Identify which cell holds the provided text, then report its [X, Y] central coordinate. 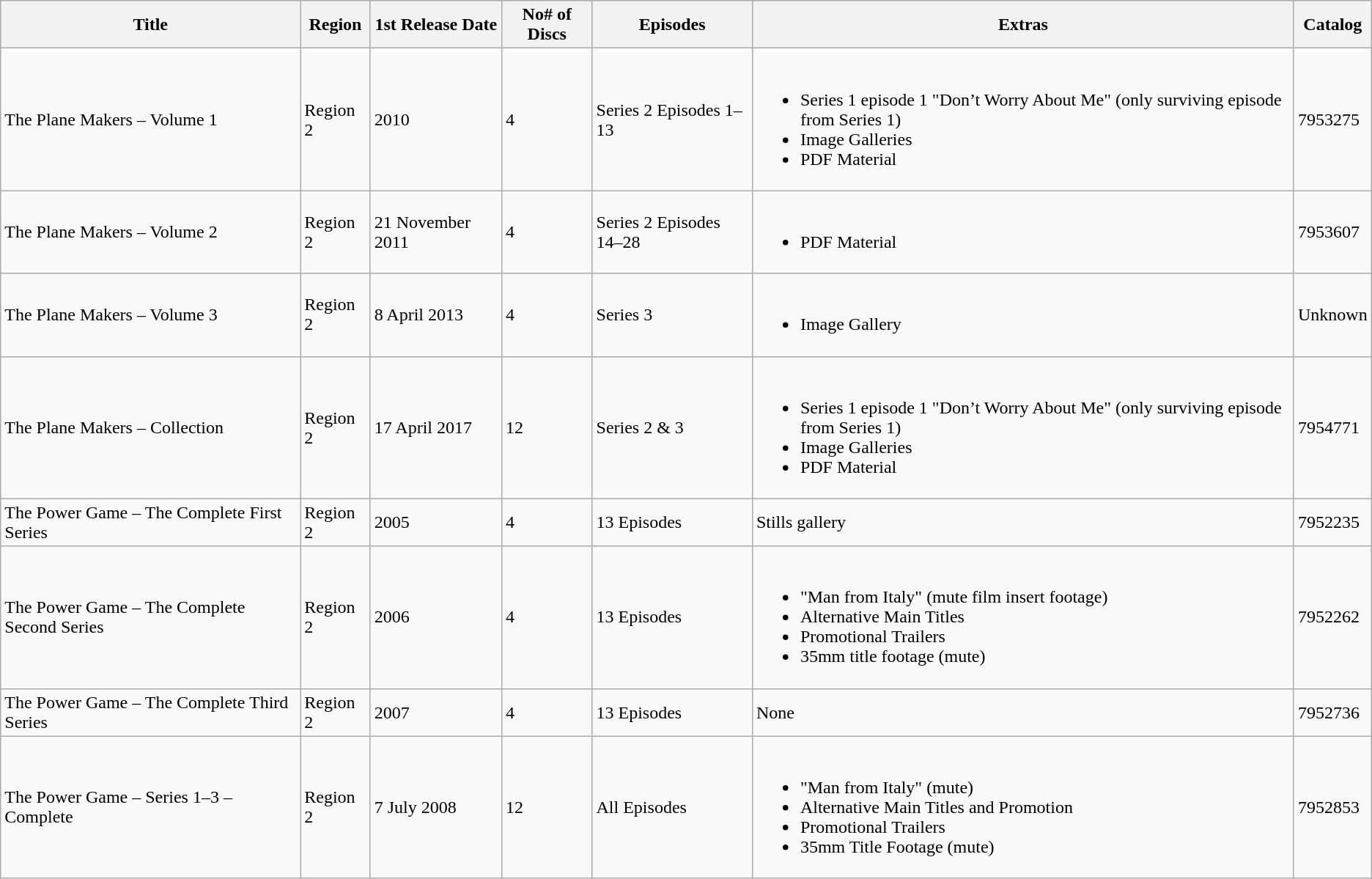
Series 2 Episodes 14–28 [672, 232]
The Plane Makers – Volume 3 [151, 315]
PDF Material [1023, 232]
Title [151, 25]
The Plane Makers – Collection [151, 427]
"Man from Italy" (mute film insert footage)Alternative Main TitlesPromotional Trailers35mm title footage (mute) [1023, 617]
Series 2 & 3 [672, 427]
7952736 [1332, 713]
The Plane Makers – Volume 2 [151, 232]
Series 3 [672, 315]
The Power Game – The Complete Second Series [151, 617]
The Power Game – The Complete Third Series [151, 713]
7952235 [1332, 522]
7954771 [1332, 427]
Stills gallery [1023, 522]
The Power Game – Series 1–3 – Complete [151, 807]
7952853 [1332, 807]
Extras [1023, 25]
17 April 2017 [435, 427]
2006 [435, 617]
None [1023, 713]
"Man from Italy" (mute)Alternative Main Titles and PromotionPromotional Trailers35mm Title Footage (mute) [1023, 807]
The Plane Makers – Volume 1 [151, 119]
1st Release Date [435, 25]
7953275 [1332, 119]
7 July 2008 [435, 807]
7953607 [1332, 232]
Image Gallery [1023, 315]
21 November 2011 [435, 232]
Region [336, 25]
8 April 2013 [435, 315]
No# of Discs [547, 25]
7952262 [1332, 617]
Series 2 Episodes 1–13 [672, 119]
The Power Game – The Complete First Series [151, 522]
2005 [435, 522]
All Episodes [672, 807]
2010 [435, 119]
2007 [435, 713]
Episodes [672, 25]
Unknown [1332, 315]
Catalog [1332, 25]
